Scan for the cell matching the given text and deliver its (x, y) coordinate at center. 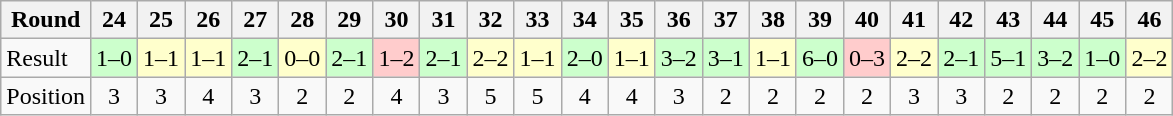
29 (350, 20)
30 (396, 20)
43 (1008, 20)
1–2 (396, 58)
33 (538, 20)
Result (46, 58)
41 (914, 20)
38 (772, 20)
Position (46, 96)
27 (256, 20)
42 (962, 20)
31 (444, 20)
28 (302, 20)
40 (868, 20)
0–3 (868, 58)
37 (726, 20)
44 (1056, 20)
34 (584, 20)
24 (114, 20)
45 (1102, 20)
Round (46, 20)
0–0 (302, 58)
3–1 (726, 58)
39 (820, 20)
36 (678, 20)
25 (162, 20)
35 (632, 20)
6–0 (820, 58)
46 (1150, 20)
32 (490, 20)
5–1 (1008, 58)
26 (208, 20)
2–0 (584, 58)
